From the cell containing the given text, extract its center point as (x, y) coordinate. 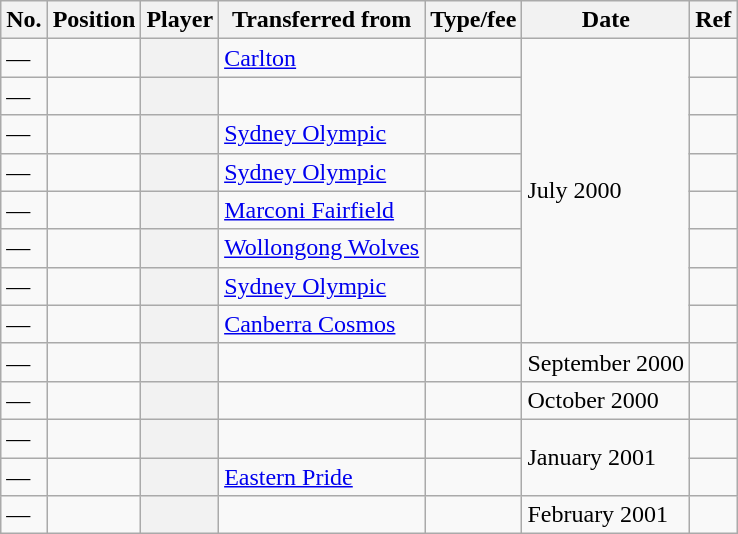
October 2000 (606, 400)
Eastern Pride (322, 477)
Player (180, 20)
Date (606, 20)
Wollongong Wolves (322, 248)
Canberra Cosmos (322, 324)
Carlton (322, 58)
September 2000 (606, 362)
July 2000 (606, 191)
Marconi Fairfield (322, 210)
January 2001 (606, 457)
Type/fee (474, 20)
No. (24, 20)
Ref (714, 20)
Transferred from (322, 20)
Position (94, 20)
February 2001 (606, 515)
